Capture the cell that displays the provided text and extract its (X, Y) central coordinate. 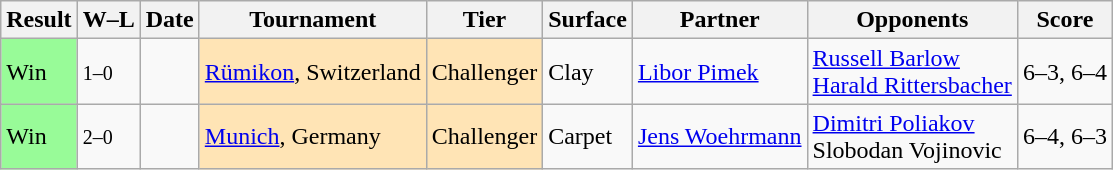
6–3, 6–4 (1064, 72)
Russell Barlow Harald Rittersbacher (912, 72)
Dimitri Poliakov Slobodan Vojinovic (912, 136)
Libor Pimek (720, 72)
Score (1064, 20)
W–L (108, 20)
2–0 (108, 136)
Partner (720, 20)
Date (170, 20)
Clay (588, 72)
Surface (588, 20)
6–4, 6–3 (1064, 136)
Carpet (588, 136)
Result (39, 20)
1–0 (108, 72)
Rümikon, Switzerland (312, 72)
Munich, Germany (312, 136)
Opponents (912, 20)
Tournament (312, 20)
Jens Woehrmann (720, 136)
Tier (484, 20)
